From the cell containing the given text, extract its center point as [X, Y] coordinate. 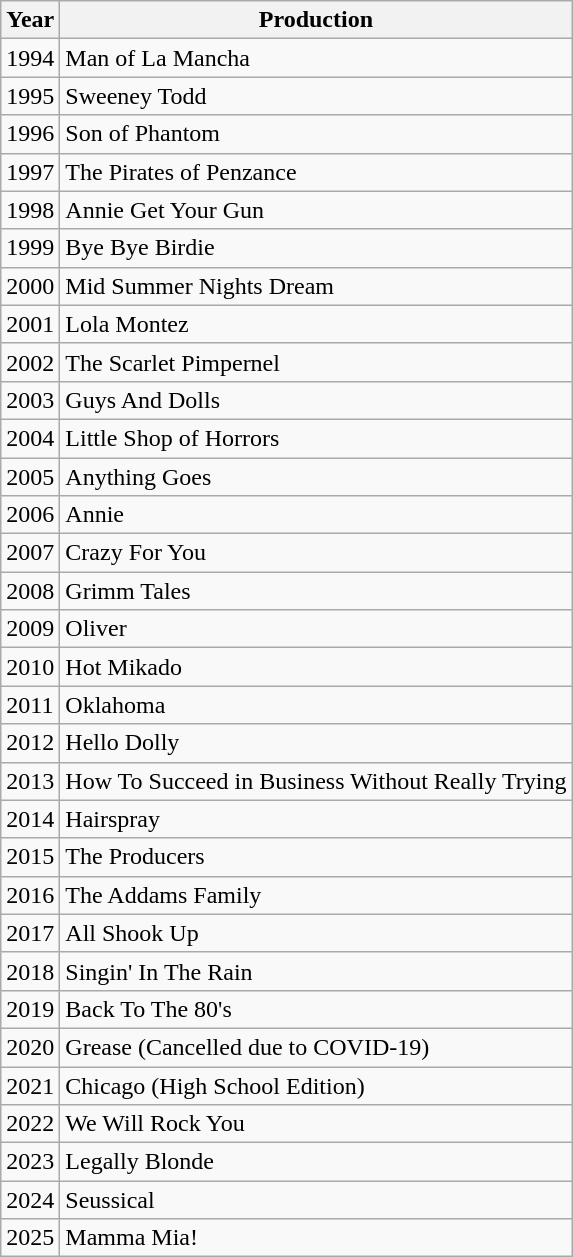
Anything Goes [316, 477]
2015 [30, 857]
1999 [30, 248]
2006 [30, 515]
1998 [30, 210]
Production [316, 20]
2002 [30, 362]
Crazy For You [316, 553]
2022 [30, 1124]
2021 [30, 1085]
2008 [30, 591]
2016 [30, 895]
All Shook Up [316, 933]
Lola Montez [316, 324]
Legally Blonde [316, 1162]
Singin' In The Rain [316, 971]
Mid Summer Nights Dream [316, 286]
Annie [316, 515]
Bye Bye Birdie [316, 248]
Year [30, 20]
The Scarlet Pimpernel [316, 362]
2020 [30, 1047]
1994 [30, 58]
Man of La Mancha [316, 58]
Oliver [316, 629]
How To Succeed in Business Without Really Trying [316, 781]
2010 [30, 667]
Mamma Mia! [316, 1238]
Seussical [316, 1200]
2018 [30, 971]
2001 [30, 324]
We Will Rock You [316, 1124]
2003 [30, 400]
Sweeney Todd [316, 96]
Chicago (High School Edition) [316, 1085]
2004 [30, 438]
Annie Get Your Gun [316, 210]
1996 [30, 134]
Son of Phantom [316, 134]
2025 [30, 1238]
Little Shop of Horrors [316, 438]
Hot Mikado [316, 667]
Back To The 80's [316, 1009]
2000 [30, 286]
2012 [30, 743]
Guys And Dolls [316, 400]
The Producers [316, 857]
The Pirates of Penzance [316, 172]
Grimm Tales [316, 591]
2013 [30, 781]
2011 [30, 705]
1997 [30, 172]
2007 [30, 553]
2005 [30, 477]
2017 [30, 933]
1995 [30, 96]
2019 [30, 1009]
Grease (Cancelled due to COVID-19) [316, 1047]
Oklahoma [316, 705]
Hello Dolly [316, 743]
2009 [30, 629]
Hairspray [316, 819]
The Addams Family [316, 895]
2023 [30, 1162]
2024 [30, 1200]
2014 [30, 819]
